Determine the (x, y) coordinate at the center of the cell enclosing the given text.  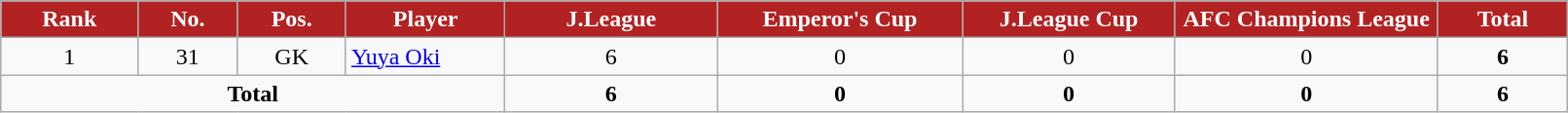
Pos. (292, 19)
Rank (70, 19)
Emperor's Cup (840, 19)
Player (424, 19)
J.League Cup (1069, 19)
31 (188, 56)
AFC Champions League (1306, 19)
J.League (611, 19)
1 (70, 56)
Yuya Oki (424, 56)
GK (292, 56)
No. (188, 19)
